Find where the given text appears and provide that cell's center as [X, Y] coordinate. 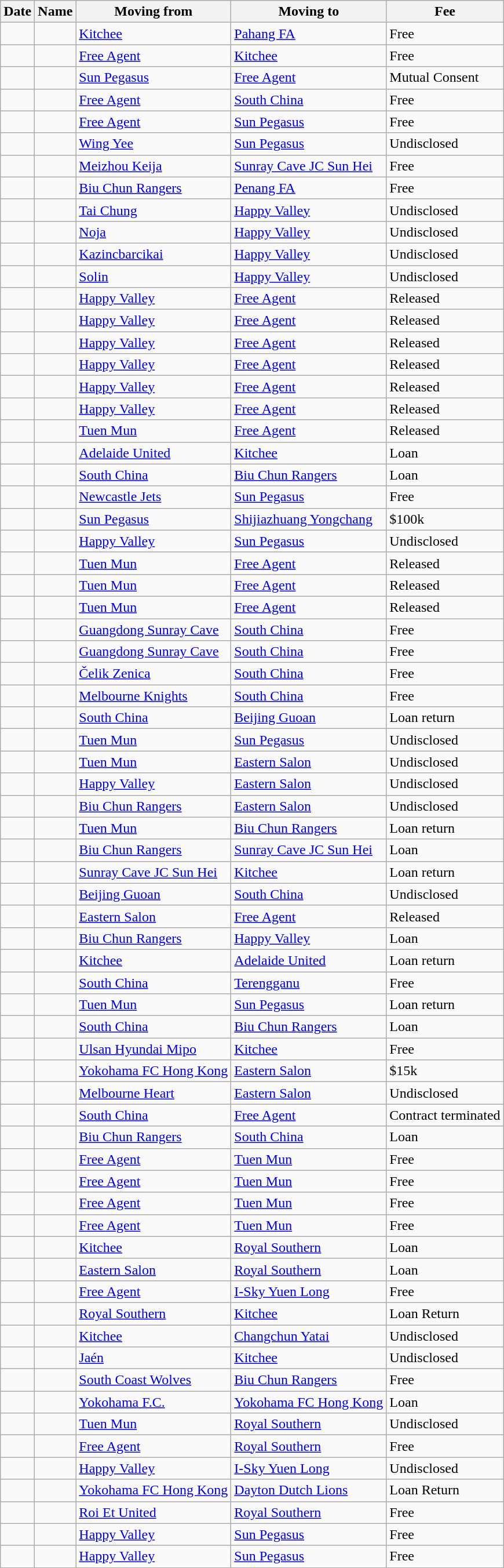
Wing Yee [154, 144]
Pahang FA [309, 34]
Kazincbarcikai [154, 254]
Noja [154, 232]
Shijiazhuang Yongchang [309, 519]
Jaén [154, 1358]
Date [17, 12]
Moving to [309, 12]
Meizhou Keija [154, 166]
$15k [445, 1071]
Dayton Dutch Lions [309, 1490]
Terengganu [309, 983]
Čelik Zenica [154, 674]
Tai Chung [154, 210]
Melbourne Knights [154, 696]
Contract terminated [445, 1115]
South Coast Wolves [154, 1380]
Melbourne Heart [154, 1093]
Yokohama F.C. [154, 1402]
$100k [445, 519]
Roi Et United [154, 1512]
Changchun Yatai [309, 1335]
Ulsan Hyundai Mipo [154, 1049]
Solin [154, 277]
Moving from [154, 12]
Penang FA [309, 188]
Fee [445, 12]
Name [56, 12]
Mutual Consent [445, 78]
Newcastle Jets [154, 497]
